Return the [X, Y] coordinate for the center point of the cell that contains the specified text.  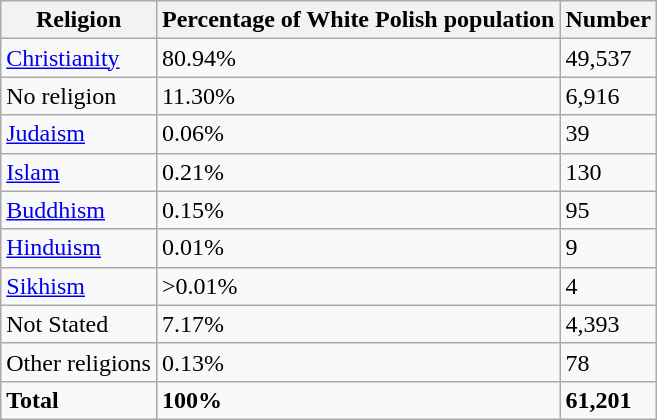
80.94% [358, 58]
Christianity [79, 58]
Sikhism [79, 286]
100% [358, 400]
0.06% [358, 134]
Islam [79, 172]
Religion [79, 20]
0.15% [358, 210]
0.21% [358, 172]
9 [608, 248]
Total [79, 400]
61,201 [608, 400]
130 [608, 172]
7.17% [358, 324]
>0.01% [358, 286]
0.01% [358, 248]
6,916 [608, 96]
Number [608, 20]
Other religions [79, 362]
78 [608, 362]
4,393 [608, 324]
Percentage of White Polish population [358, 20]
49,537 [608, 58]
0.13% [358, 362]
95 [608, 210]
39 [608, 134]
11.30% [358, 96]
Buddhism [79, 210]
Hinduism [79, 248]
Not Stated [79, 324]
No religion [79, 96]
Judaism [79, 134]
4 [608, 286]
